Determine the (x, y) coordinate at the center of the cell enclosing the given text.  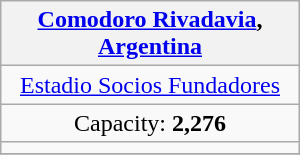
Capacity: 2,276 (150, 123)
Comodoro Rivadavia, Argentina (150, 34)
Estadio Socios Fundadores (150, 85)
